Return (X, Y) of the center of cell containing provided text 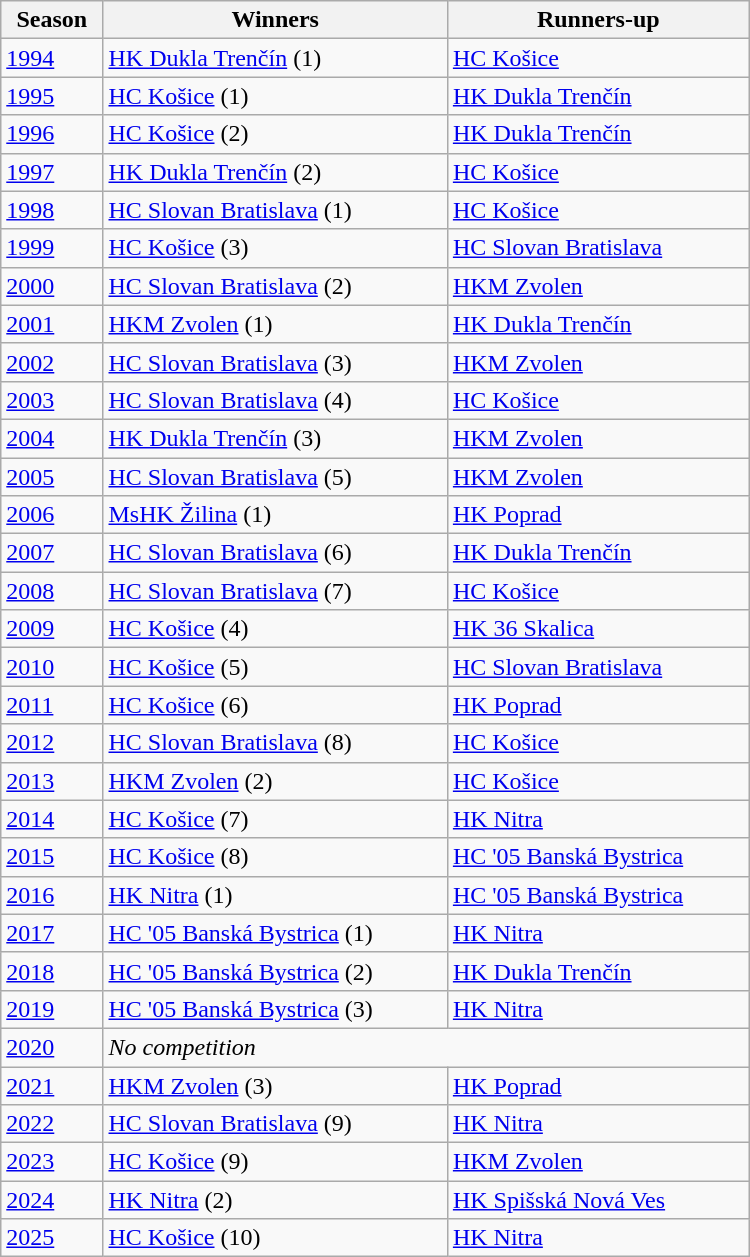
2018 (52, 971)
2004 (52, 438)
Runners-up (598, 20)
2020 (52, 1047)
HC Slovan Bratislava (9) (275, 1124)
HC Košice (7) (275, 819)
HC Slovan Bratislava (4) (275, 400)
HC Košice (6) (275, 705)
HC Košice (5) (275, 667)
2023 (52, 1162)
1998 (52, 210)
2001 (52, 324)
HC '05 Banská Bystrica (3) (275, 1009)
HC Slovan Bratislava (7) (275, 591)
HC Košice (8) (275, 857)
2009 (52, 629)
2014 (52, 819)
HC '05 Banská Bystrica (2) (275, 971)
2003 (52, 400)
Season (52, 20)
HC Slovan Bratislava (1) (275, 210)
HK Spišská Nová Ves (598, 1200)
HC Košice (4) (275, 629)
Winners (275, 20)
HK Dukla Trenčín (2) (275, 172)
1994 (52, 58)
HK Nitra (1) (275, 895)
2019 (52, 1009)
2008 (52, 591)
No competition (426, 1047)
HC Košice (9) (275, 1162)
HK 36 Skalica (598, 629)
1995 (52, 96)
HC Slovan Bratislava (5) (275, 477)
2011 (52, 705)
2025 (52, 1238)
2024 (52, 1200)
2007 (52, 553)
2016 (52, 895)
HK Dukla Trenčín (3) (275, 438)
2015 (52, 857)
HC Košice (1) (275, 96)
2002 (52, 362)
2006 (52, 515)
1996 (52, 134)
MsHK Žilina (1) (275, 515)
2022 (52, 1124)
HC Košice (2) (275, 134)
2010 (52, 667)
HKM Zvolen (2) (275, 781)
HK Dukla Trenčín (1) (275, 58)
HKM Zvolen (3) (275, 1085)
HC '05 Banská Bystrica (1) (275, 933)
2021 (52, 1085)
HC Košice (10) (275, 1238)
HKM Zvolen (1) (275, 324)
HC Slovan Bratislava (3) (275, 362)
HC Slovan Bratislava (6) (275, 553)
1999 (52, 248)
2005 (52, 477)
1997 (52, 172)
2017 (52, 933)
2012 (52, 743)
2000 (52, 286)
2013 (52, 781)
HC Slovan Bratislava (2) (275, 286)
HC Slovan Bratislava (8) (275, 743)
HC Košice (3) (275, 248)
HK Nitra (2) (275, 1200)
